Determine the (x, y) coordinate at the center of the cell enclosing the given text.  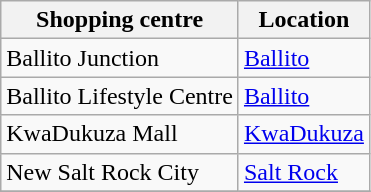
Ballito Lifestyle Centre (120, 96)
Location (304, 20)
Ballito Junction (120, 58)
KwaDukuza Mall (120, 134)
Shopping centre (120, 20)
Salt Rock (304, 172)
KwaDukuza (304, 134)
New Salt Rock City (120, 172)
